Scan for the cell matching the given text and deliver its [x, y] coordinate at center. 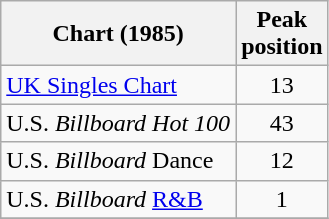
U.S. Billboard R&B [118, 199]
1 [282, 199]
13 [282, 85]
43 [282, 123]
12 [282, 161]
U.S. Billboard Hot 100 [118, 123]
UK Singles Chart [118, 85]
U.S. Billboard Dance [118, 161]
Peakposition [282, 34]
Chart (1985) [118, 34]
